Return the [X, Y] coordinate for the center point of the cell that contains the specified text.  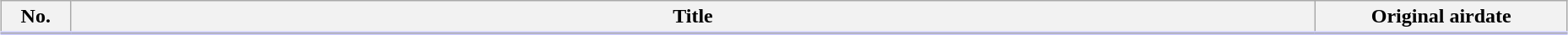
Original airdate [1441, 17]
Title [693, 17]
No. [35, 17]
